Provide the [X, Y] coordinate of the cell's center where the given text is located.  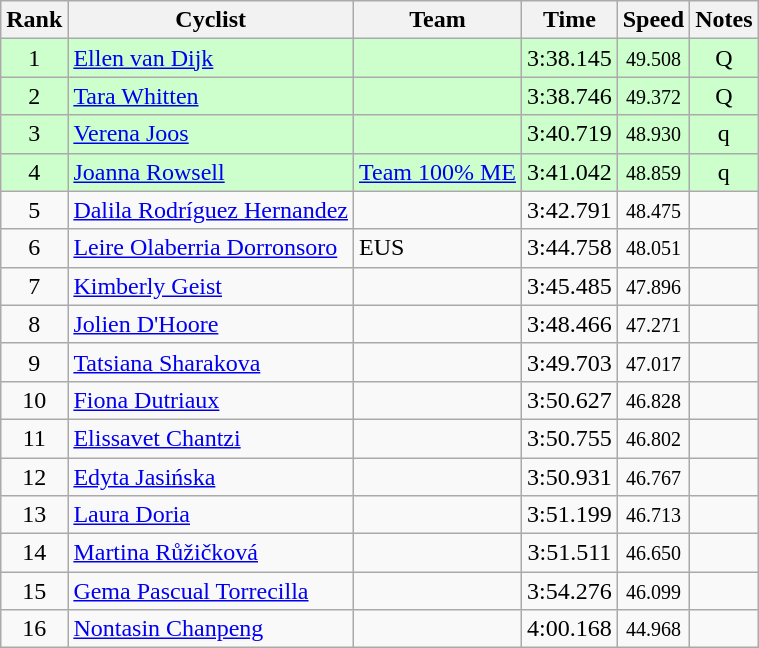
Nontasin Chanpeng [211, 629]
3:50.627 [569, 400]
Elissavet Chantzi [211, 438]
3:50.931 [569, 477]
3:51.511 [569, 553]
14 [34, 553]
49.372 [653, 96]
15 [34, 591]
46.802 [653, 438]
10 [34, 400]
Rank [34, 20]
8 [34, 324]
3:44.758 [569, 248]
3:50.755 [569, 438]
Verena Joos [211, 134]
Tara Whitten [211, 96]
47.896 [653, 286]
3:49.703 [569, 362]
Martina Růžičková [211, 553]
12 [34, 477]
Fiona Dutriaux [211, 400]
Speed [653, 20]
Edyta Jasińska [211, 477]
46.713 [653, 515]
Tatsiana Sharakova [211, 362]
Team [437, 20]
7 [34, 286]
9 [34, 362]
3:51.199 [569, 515]
46.828 [653, 400]
48.859 [653, 172]
47.017 [653, 362]
3:45.485 [569, 286]
48.051 [653, 248]
Dalila Rodríguez Hernandez [211, 210]
Kimberly Geist [211, 286]
3:42.791 [569, 210]
4:00.168 [569, 629]
EUS [437, 248]
4 [34, 172]
Jolien D'Hoore [211, 324]
6 [34, 248]
48.930 [653, 134]
2 [34, 96]
3:48.466 [569, 324]
Cyclist [211, 20]
Joanna Rowsell [211, 172]
44.968 [653, 629]
5 [34, 210]
3:38.145 [569, 58]
47.271 [653, 324]
3:54.276 [569, 591]
46.650 [653, 553]
3:41.042 [569, 172]
Leire Olaberria Dorronsoro [211, 248]
Notes [724, 20]
Ellen van Dijk [211, 58]
Team 100% ME [437, 172]
16 [34, 629]
1 [34, 58]
49.508 [653, 58]
46.767 [653, 477]
48.475 [653, 210]
13 [34, 515]
11 [34, 438]
3:40.719 [569, 134]
46.099 [653, 591]
3:38.746 [569, 96]
Gema Pascual Torrecilla [211, 591]
3 [34, 134]
Laura Doria [211, 515]
Time [569, 20]
